For the text-containing cell, return its midpoint in (x, y) coordinate format. 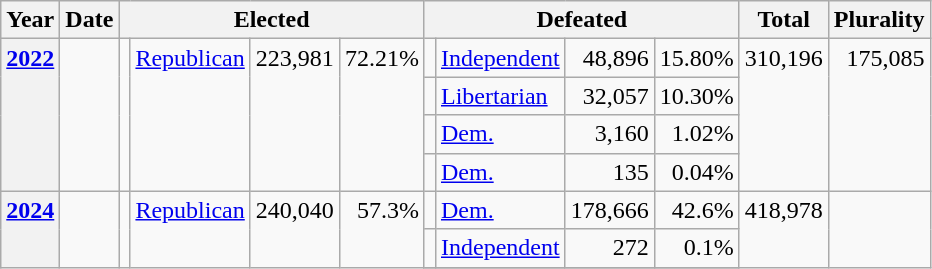
57.3% (382, 229)
240,040 (294, 229)
0.1% (696, 248)
Libertarian (500, 96)
135 (610, 172)
175,085 (879, 115)
Year (30, 20)
48,896 (610, 58)
1.02% (696, 134)
272 (610, 248)
2024 (30, 229)
72.21% (382, 115)
32,057 (610, 96)
178,666 (610, 210)
42.6% (696, 210)
418,978 (784, 229)
Elected (272, 20)
15.80% (696, 58)
2022 (30, 115)
Plurality (879, 20)
Defeated (582, 20)
3,160 (610, 134)
223,981 (294, 115)
310,196 (784, 115)
0.04% (696, 172)
Total (784, 20)
Date (90, 20)
10.30% (696, 96)
